Capture the cell that displays the provided text and extract its [x, y] central coordinate. 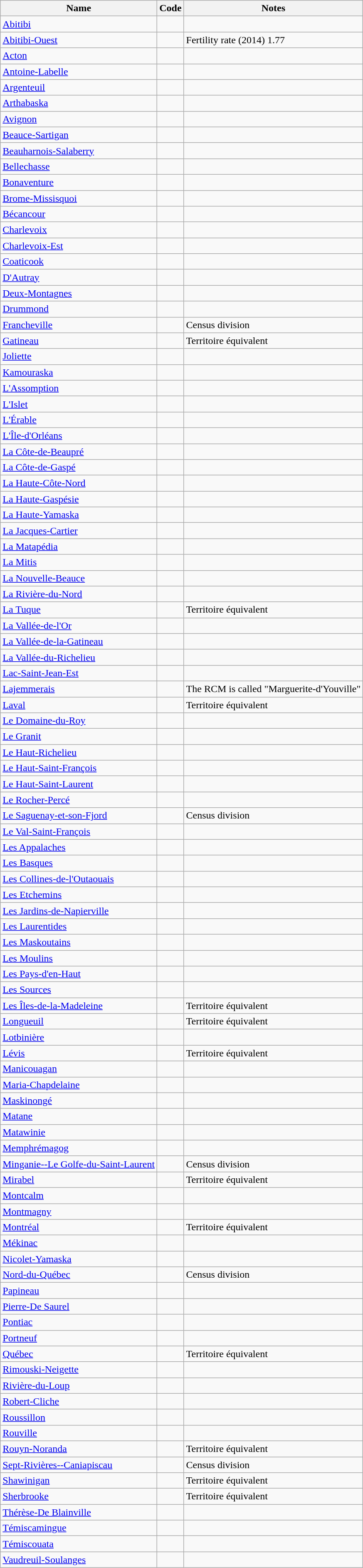
The RCM is called "Marguerite-d'Youville" [274, 689]
Mirabel [79, 1180]
Le Haut-Richelieu [79, 752]
Montmagny [79, 1212]
Maskinongé [79, 1101]
Beauharnois-Salaberry [79, 151]
Drummond [79, 309]
Matane [79, 1116]
Laval [79, 705]
Lévis [79, 1053]
Notes [274, 8]
L'Islet [79, 404]
Beauce-Sartigan [79, 135]
Arthabaska [79, 103]
L'Assomption [79, 388]
Le Haut-Saint-François [79, 768]
Témiscamingue [79, 1528]
Lac-Saint-Jean-Est [79, 673]
Pierre-De Saurel [79, 1306]
Kamouraska [79, 372]
La Vallée-de-l'Or [79, 626]
Les Collines-de-l'Outaouais [79, 879]
La Nouvelle-Beauce [79, 578]
Shawinigan [79, 1481]
Le Rocher-Percé [79, 800]
Rivière-du-Loup [79, 1385]
Le Val-Saint-François [79, 831]
Rouyn-Noranda [79, 1449]
Longueuil [79, 1021]
Les Laurentides [79, 926]
Sherbrooke [79, 1496]
Mékinac [79, 1243]
Rouville [79, 1433]
Québec [79, 1354]
Avignon [79, 119]
La Côte-de-Gaspé [79, 467]
Montréal [79, 1227]
Lotbinière [79, 1037]
Antoine-Labelle [79, 72]
Les Jardins-de-Napierville [79, 910]
Maria-Chapdelaine [79, 1085]
Fertility rate (2014) 1.77 [274, 40]
La Vallée-de-la-Gatineau [79, 641]
Abitibi-Ouest [79, 40]
Les Pays-d'en-Haut [79, 974]
Manicouagan [79, 1069]
La Matapédia [79, 547]
Robert-Cliche [79, 1401]
Les Îles-de-la-Madeleine [79, 1006]
Les Basques [79, 863]
Sept-Rivières--Caniapiscau [79, 1464]
La Haute-Yamaska [79, 515]
Matawinie [79, 1132]
Roussillon [79, 1417]
Argenteuil [79, 87]
Nicolet-Yamaska [79, 1259]
Montcalm [79, 1195]
Le Granit [79, 737]
La Côte-de-Beaupré [79, 451]
Papineau [79, 1291]
L'Île-d'Orléans [79, 435]
Les Etchemins [79, 895]
La Jacques-Cartier [79, 531]
Lajemmerais [79, 689]
Bellechasse [79, 166]
Le Domaine-du-Roy [79, 721]
Memphrémagog [79, 1148]
Témiscouata [79, 1544]
Portneuf [79, 1338]
Charlevoix-Est [79, 246]
L'Érable [79, 420]
Name [79, 8]
Pontiac [79, 1322]
Abitibi [79, 24]
La Haute-Côte-Nord [79, 483]
Bécancour [79, 214]
Joliette [79, 356]
Les Moulins [79, 958]
D'Autray [79, 277]
Code [170, 8]
Bonaventure [79, 182]
Les Appalaches [79, 847]
La Haute-Gaspésie [79, 499]
La Rivière-du-Nord [79, 594]
Le Saguenay-et-son-Fjord [79, 816]
La Tuque [79, 610]
Thérèse-De Blainville [79, 1512]
Francheville [79, 325]
Nord-du-Québec [79, 1275]
Le Haut-Saint-Laurent [79, 784]
Gatineau [79, 341]
Charlevoix [79, 230]
Minganie--Le Golfe-du-Saint-Laurent [79, 1164]
Rimouski-Neigette [79, 1370]
La Mitis [79, 562]
La Vallée-du-Richelieu [79, 657]
Brome-Missisquoi [79, 198]
Coaticook [79, 262]
Acton [79, 56]
Les Maskoutains [79, 942]
Deux-Montagnes [79, 293]
Les Sources [79, 990]
Vaudreuil-Soulanges [79, 1560]
